Detect which cell encompasses the target text, then output its (x, y) center coordinate. 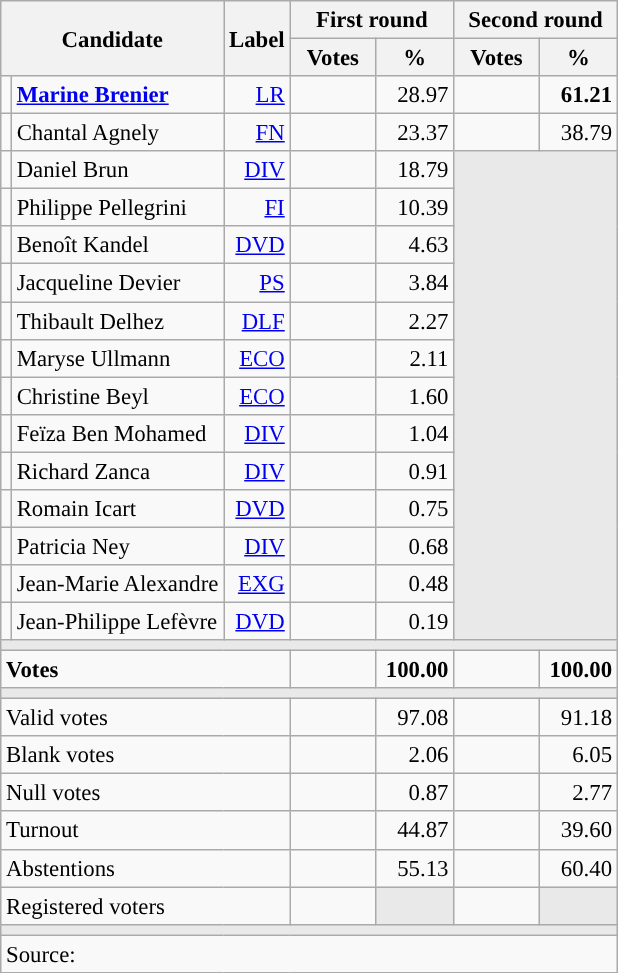
Daniel Brun (117, 170)
0.19 (415, 621)
Jacqueline Devier (117, 283)
38.79 (578, 133)
Candidate (112, 38)
0.68 (415, 546)
55.13 (415, 868)
Second round (536, 20)
0.87 (415, 793)
PS (257, 283)
Christine Beyl (117, 396)
2.77 (578, 793)
97.08 (415, 718)
91.18 (578, 718)
FI (257, 208)
23.37 (415, 133)
EXG (257, 584)
LR (257, 95)
Thibault Delhez (117, 321)
Feïza Ben Mohamed (117, 433)
10.39 (415, 208)
2.06 (415, 755)
61.21 (578, 95)
3.84 (415, 283)
Romain Icart (117, 509)
Maryse Ullmann (117, 358)
44.87 (415, 831)
18.79 (415, 170)
Benoît Kandel (117, 245)
4.63 (415, 245)
Null votes (146, 793)
Turnout (146, 831)
Blank votes (146, 755)
DLF (257, 321)
Label (257, 38)
0.75 (415, 509)
2.27 (415, 321)
28.97 (415, 95)
Marine Brenier (117, 95)
6.05 (578, 755)
39.60 (578, 831)
0.91 (415, 471)
Abstentions (146, 868)
Jean-Philippe Lefèvre (117, 621)
FN (257, 133)
Registered voters (146, 906)
Valid votes (146, 718)
0.48 (415, 584)
Richard Zanca (117, 471)
2.11 (415, 358)
Jean-Marie Alexandre (117, 584)
First round (372, 20)
Source: (310, 954)
Patricia Ney (117, 546)
Chantal Agnely (117, 133)
60.40 (578, 868)
1.60 (415, 396)
1.04 (415, 433)
Philippe Pellegrini (117, 208)
